Determine the [X, Y] coordinate at the center of the cell enclosing the given text.  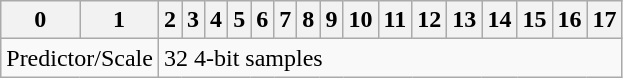
14 [500, 20]
9 [332, 20]
15 [534, 20]
Predictor/Scale [80, 58]
16 [570, 20]
8 [308, 20]
32 4-bit samples [390, 58]
3 [194, 20]
12 [430, 20]
11 [395, 20]
10 [360, 20]
17 [604, 20]
2 [170, 20]
6 [262, 20]
0 [40, 20]
4 [216, 20]
7 [286, 20]
1 [120, 20]
5 [240, 20]
13 [464, 20]
